From the cell containing the given text, extract its center point as [x, y] coordinate. 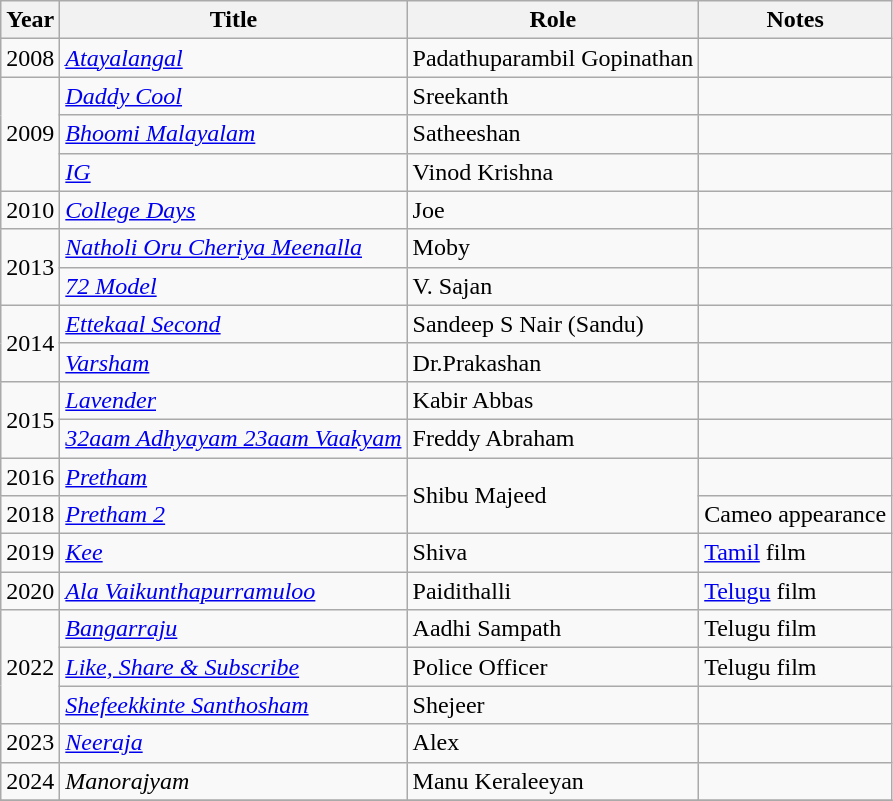
Pretham 2 [234, 515]
Sandeep S Nair (Sandu) [553, 324]
2016 [30, 477]
2009 [30, 134]
Tamil film [796, 553]
2019 [30, 553]
2024 [30, 781]
Moby [553, 248]
Like, Share & Subscribe [234, 667]
V. Sajan [553, 286]
Varsham [234, 362]
Sreekanth [553, 96]
2023 [30, 743]
Neeraja [234, 743]
Manorajyam [234, 781]
IG [234, 172]
Shiva [553, 553]
Kee [234, 553]
Manu Keraleeyan [553, 781]
Atayalangal [234, 58]
Dr.Prakashan [553, 362]
Police Officer [553, 667]
Ettekaal Second [234, 324]
2008 [30, 58]
Pretham [234, 477]
Year [30, 20]
2020 [30, 591]
Shibu Majeed [553, 496]
Role [553, 20]
Joe [553, 210]
Natholi Oru Cheriya Meenalla [234, 248]
Satheeshan [553, 134]
Freddy Abraham [553, 438]
2015 [30, 419]
Paidithalli [553, 591]
Shefeekkinte Santhosham [234, 705]
Ala Vaikunthapurramuloo [234, 591]
32aam Adhyayam 23aam Vaakyam [234, 438]
Notes [796, 20]
2010 [30, 210]
Padathuparambil Gopinathan [553, 58]
Lavender [234, 400]
Aadhi Sampath [553, 629]
72 Model [234, 286]
Vinod Krishna [553, 172]
Shejeer [553, 705]
College Days [234, 210]
Cameo appearance [796, 515]
2022 [30, 667]
Kabir Abbas [553, 400]
Bangarraju [234, 629]
2014 [30, 343]
2018 [30, 515]
Title [234, 20]
Bhoomi Malayalam [234, 134]
Daddy Cool [234, 96]
Alex [553, 743]
2013 [30, 267]
